Pinpoint the cell where the given text exists, returning its (x, y) midpoint coordinate. 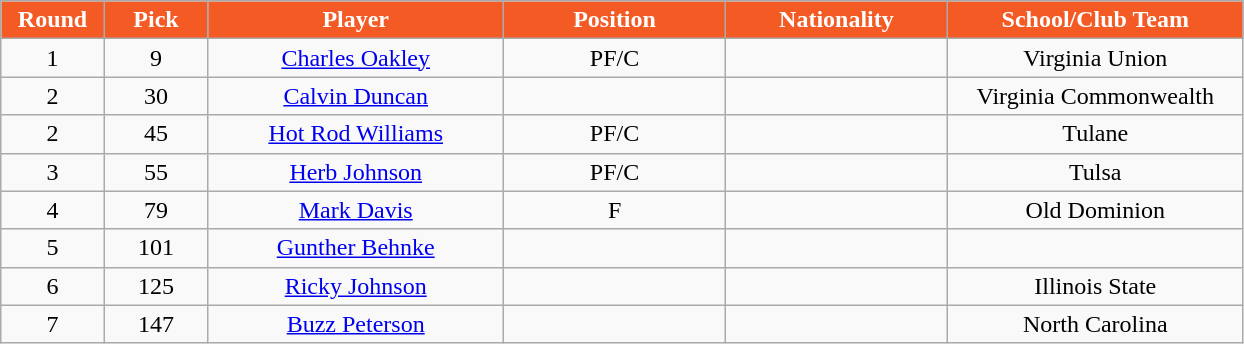
Virginia Commonwealth (1095, 96)
101 (156, 248)
School/Club Team (1095, 20)
Buzz Peterson (356, 324)
Gunther Behnke (356, 248)
Pick (156, 20)
5 (53, 248)
147 (156, 324)
Illinois State (1095, 286)
7 (53, 324)
9 (156, 58)
North Carolina (1095, 324)
Hot Rod Williams (356, 134)
6 (53, 286)
Charles Oakley (356, 58)
4 (53, 210)
Virginia Union (1095, 58)
Mark Davis (356, 210)
Nationality (836, 20)
30 (156, 96)
Tulsa (1095, 172)
Tulane (1095, 134)
45 (156, 134)
Position (615, 20)
79 (156, 210)
125 (156, 286)
1 (53, 58)
Round (53, 20)
Ricky Johnson (356, 286)
Player (356, 20)
Herb Johnson (356, 172)
3 (53, 172)
Old Dominion (1095, 210)
Calvin Duncan (356, 96)
55 (156, 172)
F (615, 210)
